Provide the (x, y) coordinate of the cell's center where the given text is located.  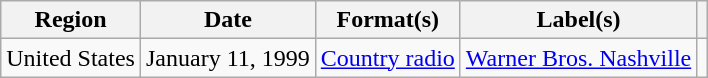
Label(s) (578, 20)
Region (71, 20)
January 11, 1999 (228, 58)
Format(s) (388, 20)
Date (228, 20)
Warner Bros. Nashville (578, 58)
Country radio (388, 58)
United States (71, 58)
